Capture the cell that displays the provided text and extract its [x, y] central coordinate. 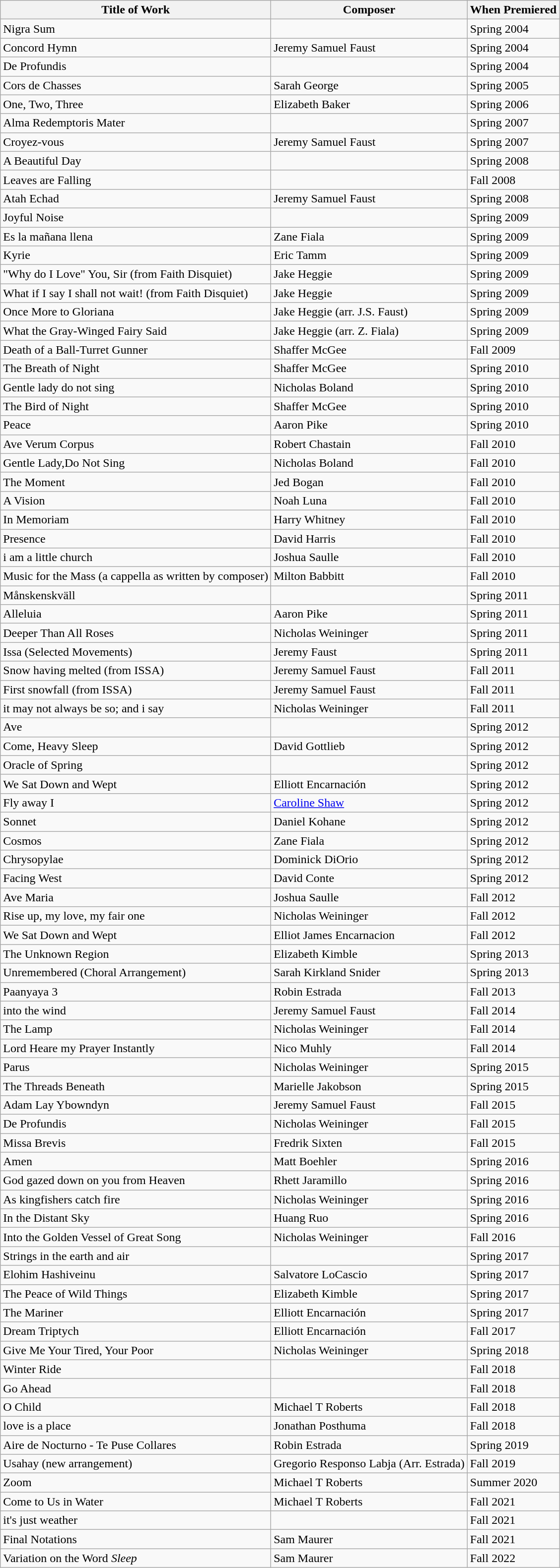
God gazed down on you from Heaven [136, 1181]
Salvatore LoCascio [369, 1275]
Give Me Your Tired, Your Poor [136, 1350]
Kyrie [136, 255]
A Vision [136, 501]
Facing West [136, 878]
Es la mañana llena [136, 237]
In the Distant Sky [136, 1218]
Dominick DiOrio [369, 860]
The Bird of Night [136, 406]
Parus [136, 1067]
The Mariner [136, 1313]
Fall 2016 [513, 1237]
Oracle of Spring [136, 765]
Come to Us in Water [136, 1502]
The Unknown Region [136, 954]
Summer 2020 [513, 1483]
Fly away I [136, 803]
Cosmos [136, 841]
Dream Triptych [136, 1331]
Elizabeth Baker [369, 104]
Månskenskväll [136, 595]
Concord Hymn [136, 48]
Fall 2019 [513, 1464]
Composer [369, 10]
Missa Brevis [136, 1142]
Winter Ride [136, 1369]
Issa (Selected Movements) [136, 652]
Lord Heare my Prayer Instantly [136, 1048]
Jake Heggie (arr. J.S. Faust) [369, 312]
Jake Heggie (arr. Z. Fiala) [369, 331]
Spring 2006 [513, 104]
Cors de Chasses [136, 85]
Jeremy Faust [369, 652]
Fall 2009 [513, 350]
Daniel Kohane [369, 821]
As kingfishers catch fire [136, 1199]
Music for the Mass (a cappella as written by composer) [136, 576]
Gentle Lady,Do Not Sing [136, 463]
Gentle lady do not sing [136, 387]
Deeper Than All Roses [136, 633]
Paanyaya 3 [136, 992]
Peace [136, 425]
Sarah Kirkland Snider [369, 973]
Adam Lay Ybowndyn [136, 1105]
Robert Chastain [369, 444]
Alleluia [136, 614]
Final Notations [136, 1539]
Unremembered (Choral Arrangement) [136, 973]
it's just weather [136, 1520]
Nigra Sum [136, 29]
The Threads Beneath [136, 1086]
Noah Luna [369, 501]
Fall 2017 [513, 1331]
Presence [136, 538]
One, Two, Three [136, 104]
into the wind [136, 1010]
Sarah George [369, 85]
Zoom [136, 1483]
Amen [136, 1162]
Harry Whitney [369, 519]
Eric Tamm [369, 255]
O Child [136, 1407]
Spring 2005 [513, 85]
Come, Heavy Sleep [136, 746]
Huang Ruo [369, 1218]
Ave Maria [136, 897]
Elohim Hashiveinu [136, 1275]
Caroline Shaw [369, 803]
Go Ahead [136, 1388]
Fall 2022 [513, 1558]
The Peace of Wild Things [136, 1294]
Variation on the Word Sleep [136, 1558]
Snow having melted (from ISSA) [136, 671]
Fall 2013 [513, 992]
Fredrik Sixten [369, 1142]
Jed Bogan [369, 482]
David Conte [369, 878]
Strings in the earth and air [136, 1256]
First snowfall (from ISSA) [136, 690]
Marielle Jakobson [369, 1086]
Sonnet [136, 821]
Fall 2008 [513, 180]
The Breath of Night [136, 369]
Rise up, my love, my fair one [136, 916]
What if I say I shall not wait! (from Faith Disquiet) [136, 293]
love is a place [136, 1426]
Nico Muhly [369, 1048]
Elliot James Encarnacion [369, 935]
i am a little church [136, 558]
Once More to Gloriana [136, 312]
Alma Redemptoris Mater [136, 123]
Milton Babbitt [369, 576]
The Moment [136, 482]
Death of a Ball-Turret Gunner [136, 350]
David Harris [369, 538]
The Lamp [136, 1029]
In Memoriam [136, 519]
What the Gray-Winged Fairy Said [136, 331]
Jonathan Posthuma [369, 1426]
Rhett Jaramillo [369, 1181]
Leaves are Falling [136, 180]
David Gottlieb [369, 746]
it may not always be so; and i say [136, 708]
When Premiered [513, 10]
Gregorio Responso Labja (Arr. Estrada) [369, 1464]
Spring 2019 [513, 1445]
Title of Work [136, 10]
Usahay (new arrangement) [136, 1464]
Ave Verum Corpus [136, 444]
Joyful Noise [136, 217]
Ave [136, 727]
Aire de Nocturno - Te Puse Collares [136, 1445]
Into the Golden Vessel of Great Song [136, 1237]
Spring 2018 [513, 1350]
Atah Echad [136, 198]
Chrysopylae [136, 860]
A Beautiful Day [136, 161]
Croyez-vous [136, 142]
"Why do I Love" You, Sir (from Faith Disquiet) [136, 274]
Matt Boehler [369, 1162]
